Provide the [X, Y] coordinate of the cell's center where the given text is located.  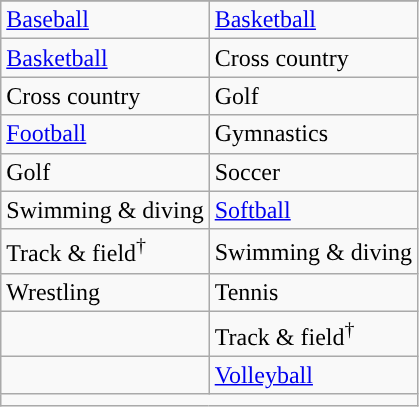
Football [105, 134]
Gymnastics [313, 134]
Volleyball [313, 375]
Soccer [313, 172]
Tennis [313, 293]
Wrestling [105, 293]
Softball [313, 210]
Baseball [105, 20]
